Output the [x, y] coordinate of the center of the cell containing the given text.  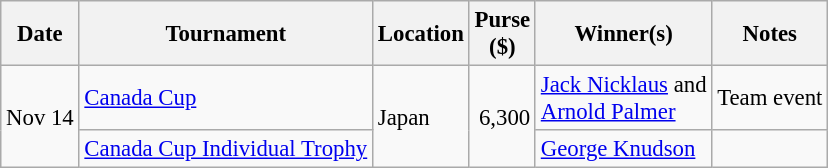
Japan [422, 117]
Nov 14 [40, 117]
Date [40, 34]
6,300 [502, 117]
Team event [770, 98]
Canada Cup [226, 98]
George Knudson [623, 149]
Tournament [226, 34]
Notes [770, 34]
Canada Cup Individual Trophy [226, 149]
Location [422, 34]
Winner(s) [623, 34]
Purse($) [502, 34]
Jack Nicklaus and Arnold Palmer [623, 98]
